Pinpoint the cell where the given text exists, returning its (x, y) midpoint coordinate. 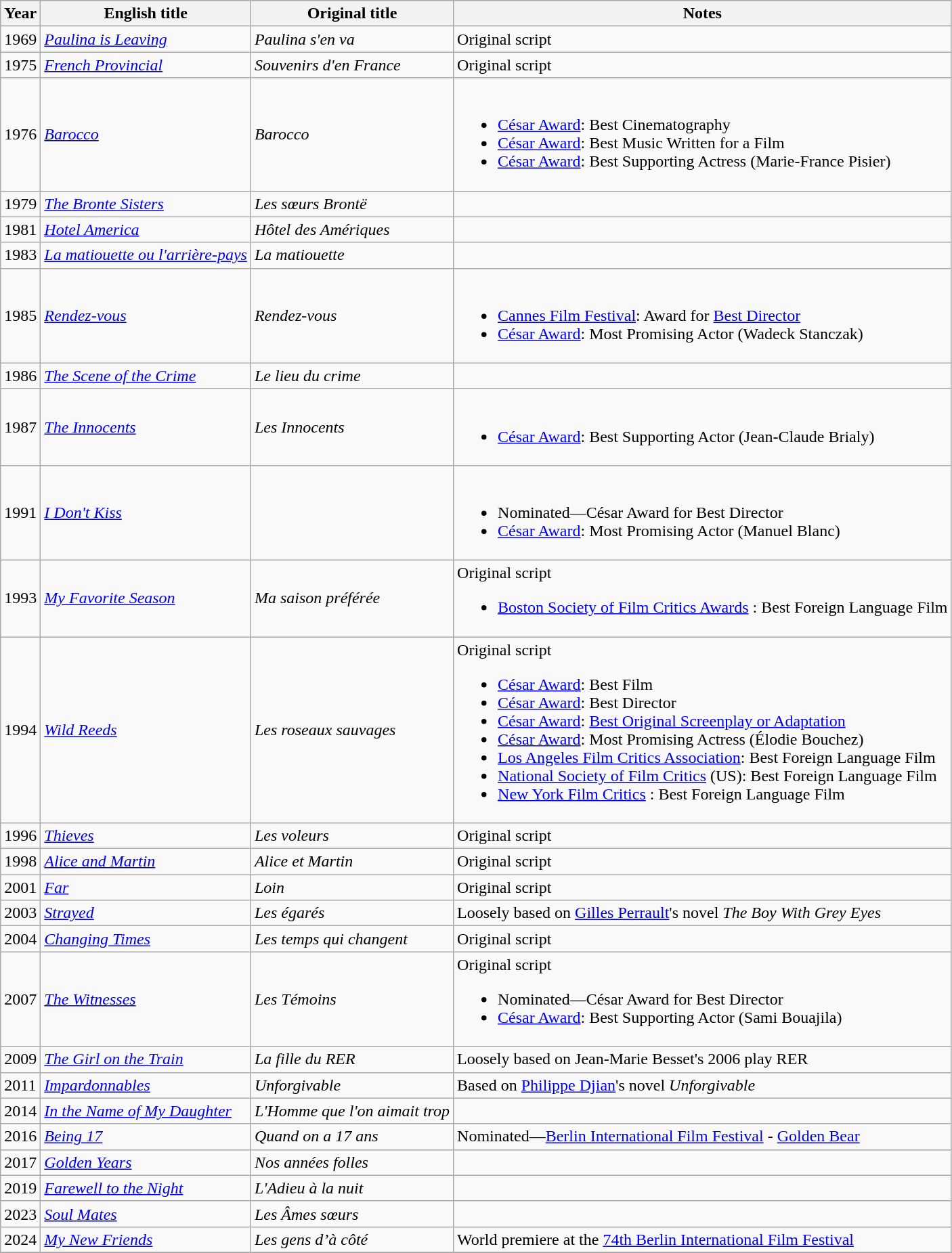
Strayed (146, 913)
Ma saison préférée (352, 598)
2023 (20, 1214)
Thieves (146, 836)
Notes (703, 14)
Cannes Film Festival: Award for Best DirectorCésar Award: Most Promising Actor (Wadeck Stanczak) (703, 315)
César Award: Best CinematographyCésar Award: Best Music Written for a FilmCésar Award: Best Supporting Actress (Marie-France Pisier) (703, 134)
Original scriptBoston Society of Film Critics Awards : Best Foreign Language Film (703, 598)
Loosely based on Jean-Marie Besset's 2006 play RER (703, 1059)
1991 (20, 512)
Soul Mates (146, 1214)
2007 (20, 999)
2011 (20, 1085)
Impardonnables (146, 1085)
Les Témoins (352, 999)
1975 (20, 65)
Farewell to the Night (146, 1188)
Hotel America (146, 229)
Unforgivable (352, 1085)
Les gens d’à côté (352, 1239)
Far (146, 887)
Loin (352, 887)
Wild Reeds (146, 730)
1998 (20, 862)
2019 (20, 1188)
1976 (20, 134)
Les roseaux sauvages (352, 730)
1996 (20, 836)
1987 (20, 426)
Year (20, 14)
2009 (20, 1059)
The Innocents (146, 426)
1983 (20, 255)
La fille du RER (352, 1059)
1986 (20, 376)
1969 (20, 39)
My New Friends (146, 1239)
La matiouette ou l'arrière-pays (146, 255)
Nos années folles (352, 1162)
1993 (20, 598)
Alice et Martin (352, 862)
Quand on a 17 ans (352, 1137)
1985 (20, 315)
The Scene of the Crime (146, 376)
Being 17 (146, 1137)
1979 (20, 204)
Les sœurs Brontë (352, 204)
Les Âmes sœurs (352, 1214)
2014 (20, 1111)
Le lieu du crime (352, 376)
The Girl on the Train (146, 1059)
Nominated—Berlin International Film Festival - Golden Bear (703, 1137)
Paulina s'en va (352, 39)
Changing Times (146, 939)
The Witnesses (146, 999)
Les voleurs (352, 836)
English title (146, 14)
The Bronte Sisters (146, 204)
L'Adieu à la nuit (352, 1188)
French Provincial (146, 65)
2017 (20, 1162)
2016 (20, 1137)
Nominated—César Award for Best DirectorCésar Award: Most Promising Actor (Manuel Blanc) (703, 512)
Loosely based on Gilles Perrault's novel The Boy With Grey Eyes (703, 913)
In the Name of My Daughter (146, 1111)
L'Homme que l'on aimait trop (352, 1111)
Alice and Martin (146, 862)
2001 (20, 887)
Hôtel des Amériques (352, 229)
My Favorite Season (146, 598)
Original scriptNominated—César Award for Best DirectorCésar Award: Best Supporting Actor (Sami Bouajila) (703, 999)
La matiouette (352, 255)
Les Innocents (352, 426)
1981 (20, 229)
2003 (20, 913)
Les égarés (352, 913)
2004 (20, 939)
Golden Years (146, 1162)
Based on Philippe Djian's novel Unforgivable (703, 1085)
2024 (20, 1239)
César Award: Best Supporting Actor (Jean-Claude Brialy) (703, 426)
1994 (20, 730)
Souvenirs d'en France (352, 65)
I Don't Kiss (146, 512)
Original title (352, 14)
Les temps qui changent (352, 939)
World premiere at the 74th Berlin International Film Festival (703, 1239)
Paulina is Leaving (146, 39)
